Scan for the cell matching the given text and deliver its [X, Y] coordinate at center. 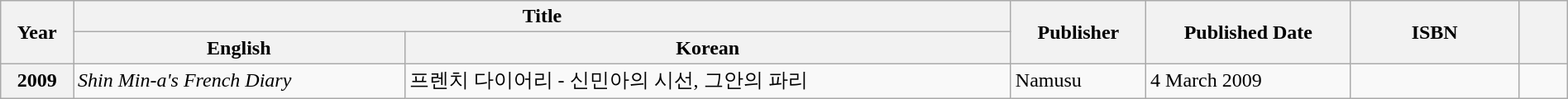
ISBN [1434, 32]
Namusu [1078, 81]
English [239, 48]
Korean [708, 48]
Title [543, 16]
프렌치 다이어리 - 신민아의 시선, 그안의 파리 [708, 81]
Published Date [1249, 32]
Year [37, 32]
Publisher [1078, 32]
2009 [37, 81]
Shin Min-a's French Diary [239, 81]
4 March 2009 [1249, 81]
